Identify which cell holds the provided text, then report its [x, y] central coordinate. 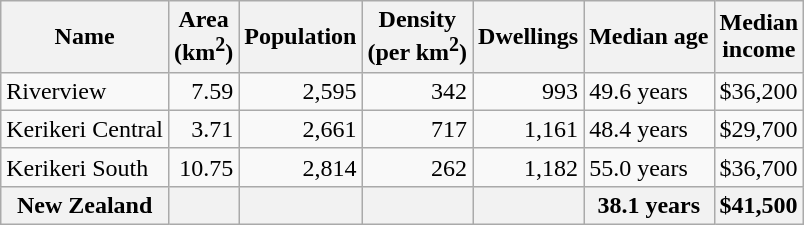
1,182 [528, 167]
Dwellings [528, 37]
342 [418, 91]
Riverview [85, 91]
2,595 [300, 91]
2,814 [300, 167]
$36,700 [759, 167]
Median age [649, 37]
$41,500 [759, 205]
1,161 [528, 129]
Medianincome [759, 37]
717 [418, 129]
49.6 years [649, 91]
262 [418, 167]
38.1 years [649, 205]
Density(per km2) [418, 37]
48.4 years [649, 129]
55.0 years [649, 167]
Population [300, 37]
New Zealand [85, 205]
3.71 [203, 129]
Name [85, 37]
10.75 [203, 167]
2,661 [300, 129]
Kerikeri South [85, 167]
Kerikeri Central [85, 129]
993 [528, 91]
Area(km2) [203, 37]
7.59 [203, 91]
$36,200 [759, 91]
$29,700 [759, 129]
